Return (X, Y) of the center of cell containing provided text 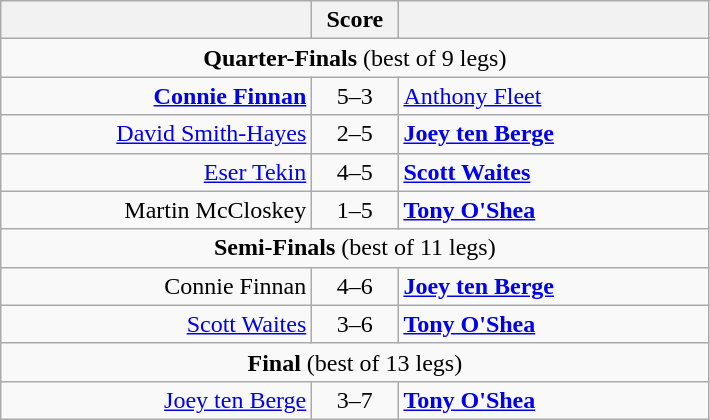
3–7 (355, 400)
4–6 (355, 286)
Quarter-Finals (best of 9 legs) (355, 58)
4–5 (355, 172)
1–5 (355, 210)
2–5 (355, 134)
Final (best of 13 legs) (355, 362)
Semi-Finals (best of 11 legs) (355, 248)
David Smith-Hayes (156, 134)
Anthony Fleet (554, 96)
Martin McCloskey (156, 210)
5–3 (355, 96)
3–6 (355, 324)
Score (355, 20)
Eser Tekin (156, 172)
